Return [x, y] of the center of cell containing provided text 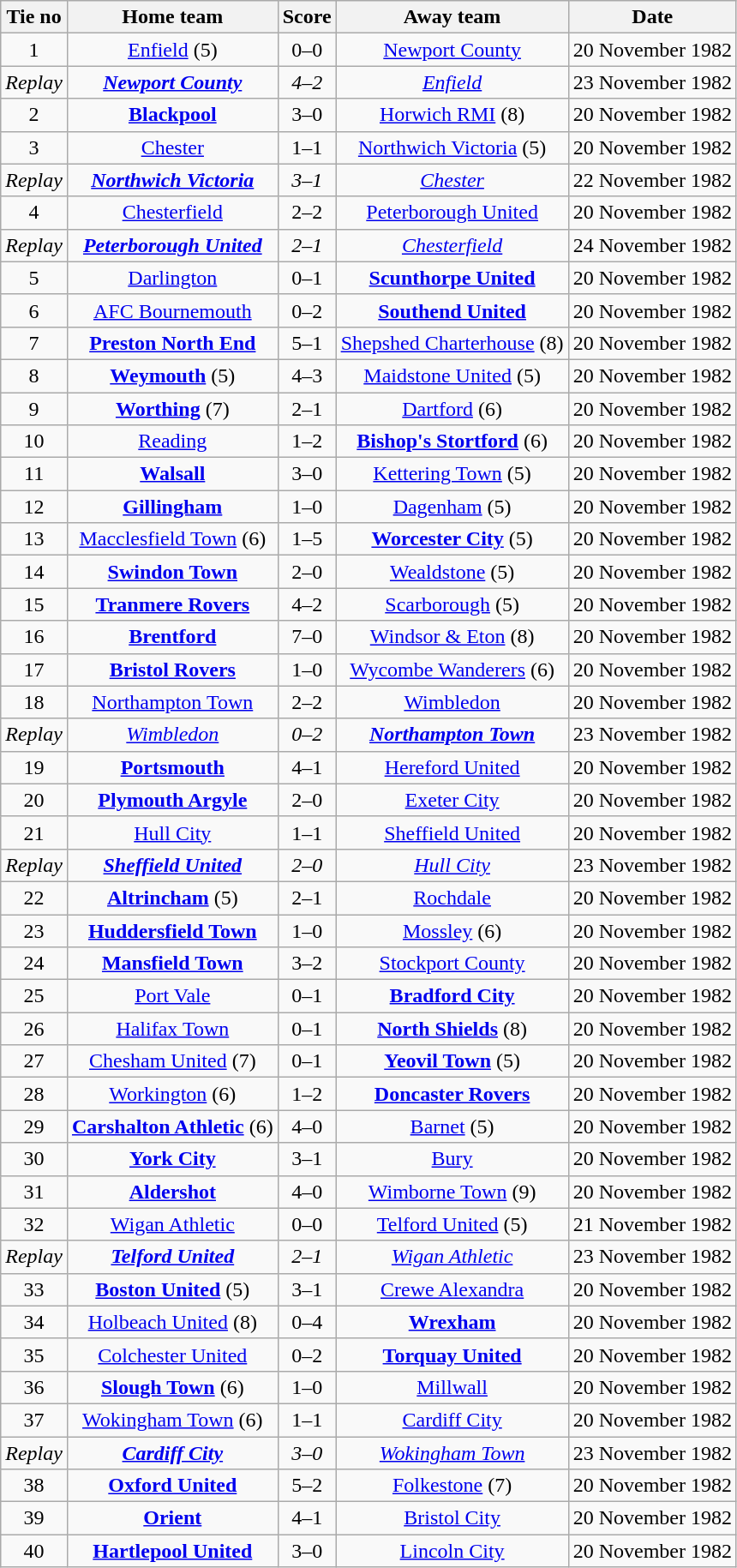
24 November 1982 [652, 245]
Lincoln City [452, 1551]
Worcester City (5) [452, 539]
22 [34, 898]
10 [34, 442]
Mossley (6) [452, 930]
AFC Bournemouth [172, 310]
17 [34, 670]
Chesham United (7) [172, 1061]
37 [34, 1420]
5–1 [307, 343]
25 [34, 996]
2 [34, 115]
19 [34, 767]
Bradford City [452, 996]
13 [34, 539]
8 [34, 375]
15 [34, 604]
Score [307, 17]
4 [34, 213]
34 [34, 1322]
Plymouth Argyle [172, 800]
Bristol Rovers [172, 670]
North Shields (8) [452, 1029]
4–3 [307, 375]
Shepshed Charterhouse (8) [452, 343]
Doncaster Rovers [452, 1094]
23 [34, 930]
11 [34, 474]
14 [34, 572]
Millwall [452, 1387]
Weymouth (5) [172, 375]
Scunthorpe United [452, 278]
Home team [172, 17]
Halifax Town [172, 1029]
Oxford United [172, 1486]
Slough Town (6) [172, 1387]
Darlington [172, 278]
Worthing (7) [172, 409]
Windsor & Eton (8) [452, 637]
Workington (6) [172, 1094]
6 [34, 310]
Enfield [452, 82]
Holbeach United (8) [172, 1322]
Northwich Victoria [172, 180]
35 [34, 1355]
Rochdale [452, 898]
Swindon Town [172, 572]
27 [34, 1061]
7 [34, 343]
21 November 1982 [652, 1224]
Bristol City [452, 1518]
Enfield (5) [172, 50]
Bishop's Stortford (6) [452, 442]
7–0 [307, 637]
Kettering Town (5) [452, 474]
Folkestone (7) [452, 1486]
Brentford [172, 637]
Telford United (5) [452, 1224]
Scarborough (5) [452, 604]
Date [652, 17]
9 [34, 409]
Walsall [172, 474]
Wokingham Town [452, 1453]
33 [34, 1289]
Macclesfield Town (6) [172, 539]
38 [34, 1486]
3 [34, 147]
Gillingham [172, 507]
22 November 1982 [652, 180]
Tie no [34, 17]
Bury [452, 1159]
36 [34, 1387]
Wimborne Town (9) [452, 1192]
18 [34, 702]
Preston North End [172, 343]
Away team [452, 17]
Yeovil Town (5) [452, 1061]
Crewe Alexandra [452, 1289]
5 [34, 278]
26 [34, 1029]
Aldershot [172, 1192]
Portsmouth [172, 767]
Stockport County [452, 964]
Exeter City [452, 800]
3–2 [307, 964]
28 [34, 1094]
Huddersfield Town [172, 930]
Barnet (5) [452, 1126]
Wrexham [452, 1322]
Wycombe Wanderers (6) [452, 670]
Altrincham (5) [172, 898]
21 [34, 832]
Northwich Victoria (5) [452, 147]
York City [172, 1159]
16 [34, 637]
1 [34, 50]
Colchester United [172, 1355]
Reading [172, 442]
Tranmere Rovers [172, 604]
Wealdstone (5) [452, 572]
Hartlepool United [172, 1551]
Wokingham Town (6) [172, 1420]
5–2 [307, 1486]
Port Vale [172, 996]
30 [34, 1159]
Dartford (6) [452, 409]
Torquay United [452, 1355]
Telford United [172, 1257]
Dagenham (5) [452, 507]
0–4 [307, 1322]
40 [34, 1551]
Horwich RMI (8) [452, 115]
Southend United [452, 310]
29 [34, 1126]
20 [34, 800]
Maidstone United (5) [452, 375]
Carshalton Athletic (6) [172, 1126]
Blackpool [172, 115]
Mansfield Town [172, 964]
Orient [172, 1518]
31 [34, 1192]
1–5 [307, 539]
Boston United (5) [172, 1289]
32 [34, 1224]
Hereford United [452, 767]
24 [34, 964]
12 [34, 507]
39 [34, 1518]
